Locate the cell with the specified text and output its (x, y) center coordinate. 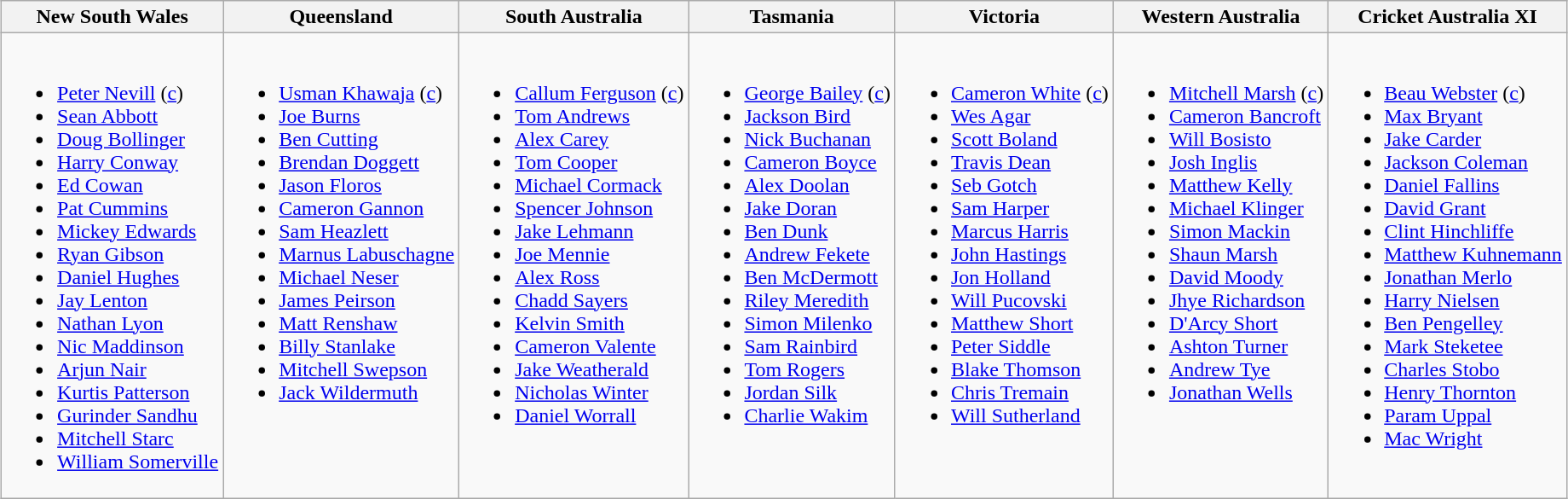
Tasmania (793, 17)
Cricket Australia XI (1448, 17)
Western Australia (1220, 17)
Victoria (1004, 17)
New South Wales (112, 17)
Queensland (341, 17)
South Australia (574, 17)
